Extract the [X, Y] coordinate from the center of the cell holding the provided text.  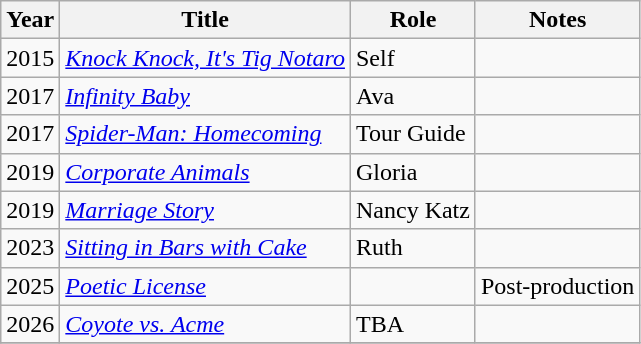
Self [412, 58]
Post-production [557, 286]
2015 [30, 58]
2023 [30, 248]
Role [412, 20]
Infinity Baby [206, 96]
Sitting in Bars with Cake [206, 248]
Corporate Animals [206, 172]
Coyote vs. Acme [206, 324]
Marriage Story [206, 210]
Ava [412, 96]
Poetic License [206, 286]
Notes [557, 20]
2025 [30, 286]
Year [30, 20]
Tour Guide [412, 134]
Nancy Katz [412, 210]
TBA [412, 324]
Title [206, 20]
Knock Knock, It's Tig Notaro [206, 58]
2026 [30, 324]
Gloria [412, 172]
Ruth [412, 248]
Spider-Man: Homecoming [206, 134]
